Output the [X, Y] coordinate of the center of the cell containing the given text.  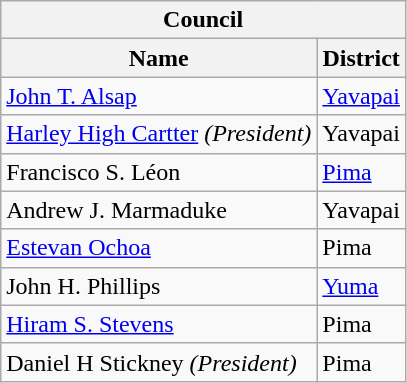
John T. Alsap [159, 96]
John H. Phillips [159, 286]
Harley High Cartter (President) [159, 134]
Daniel H Stickney (President) [159, 362]
Yuma [362, 286]
Estevan Ochoa [159, 248]
Name [159, 58]
Hiram S. Stevens [159, 324]
Andrew J. Marmaduke [159, 210]
Francisco S. Léon [159, 172]
Council [204, 20]
District [362, 58]
